Determine the (x, y) coordinate at the center of the cell enclosing the given text.  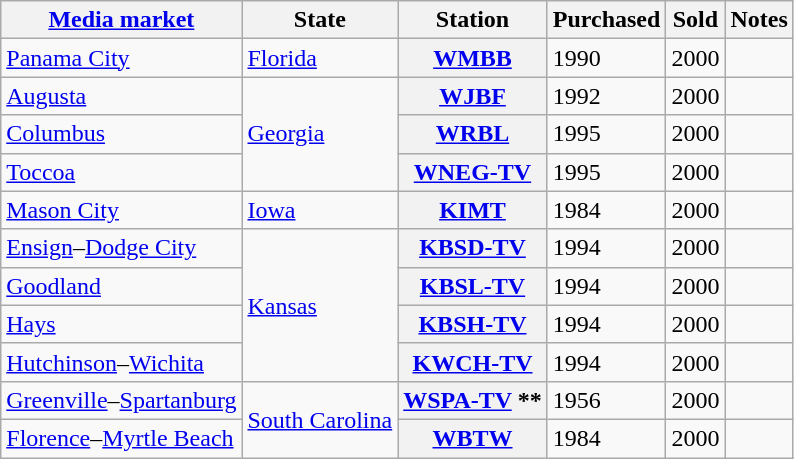
Florence–Myrtle Beach (122, 438)
Mason City (122, 210)
KBSD-TV (473, 248)
1992 (606, 96)
Greenville–Spartanburg (122, 400)
Ensign–Dodge City (122, 248)
1990 (606, 58)
WBTW (473, 438)
Columbus (122, 134)
Purchased (606, 20)
Sold (696, 20)
Florida (320, 58)
KBSL-TV (473, 286)
Toccoa (122, 172)
KBSH-TV (473, 324)
South Carolina (320, 419)
WSPA-TV ** (473, 400)
Augusta (122, 96)
Panama City (122, 58)
1956 (606, 400)
Hays (122, 324)
Goodland (122, 286)
KWCH-TV (473, 362)
KIMT (473, 210)
WMBB (473, 58)
Kansas (320, 305)
Georgia (320, 134)
State (320, 20)
Iowa (320, 210)
Station (473, 20)
WNEG-TV (473, 172)
WRBL (473, 134)
WJBF (473, 96)
Notes (759, 20)
Media market (122, 20)
Hutchinson–Wichita (122, 362)
